Output the (X, Y) coordinate of the center of the cell containing the given text.  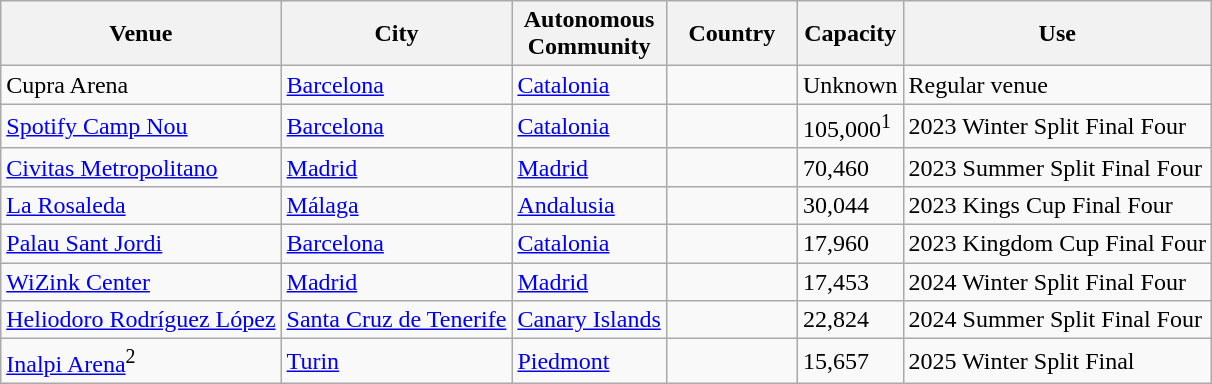
2023 Winter Split Final Four (1057, 126)
City (396, 34)
La Rosaleda (141, 205)
2025 Winter Split Final (1057, 362)
Unknown (850, 85)
Turin (396, 362)
17,960 (850, 244)
17,453 (850, 282)
WiZink Center (141, 282)
Spotify Camp Nou (141, 126)
Inalpi Arena2 (141, 362)
2024 Winter Split Final Four (1057, 282)
Venue (141, 34)
2023 Kingdom Cup Final Four (1057, 244)
15,657 (850, 362)
2023 Summer Split Final Four (1057, 167)
Heliodoro Rodríguez López (141, 320)
AutonomousCommunity (589, 34)
Country (732, 34)
Málaga (396, 205)
Capacity (850, 34)
Palau Sant Jordi (141, 244)
22,824 (850, 320)
Cupra Arena (141, 85)
2024 Summer Split Final Four (1057, 320)
105,0001 (850, 126)
30,044 (850, 205)
Canary Islands (589, 320)
Civitas Metropolitano (141, 167)
70,460 (850, 167)
2023 Kings Cup Final Four (1057, 205)
Use (1057, 34)
Piedmont (589, 362)
Regular venue (1057, 85)
Andalusia (589, 205)
Santa Cruz de Tenerife (396, 320)
